Find where the given text appears and provide that cell's center as (x, y) coordinate. 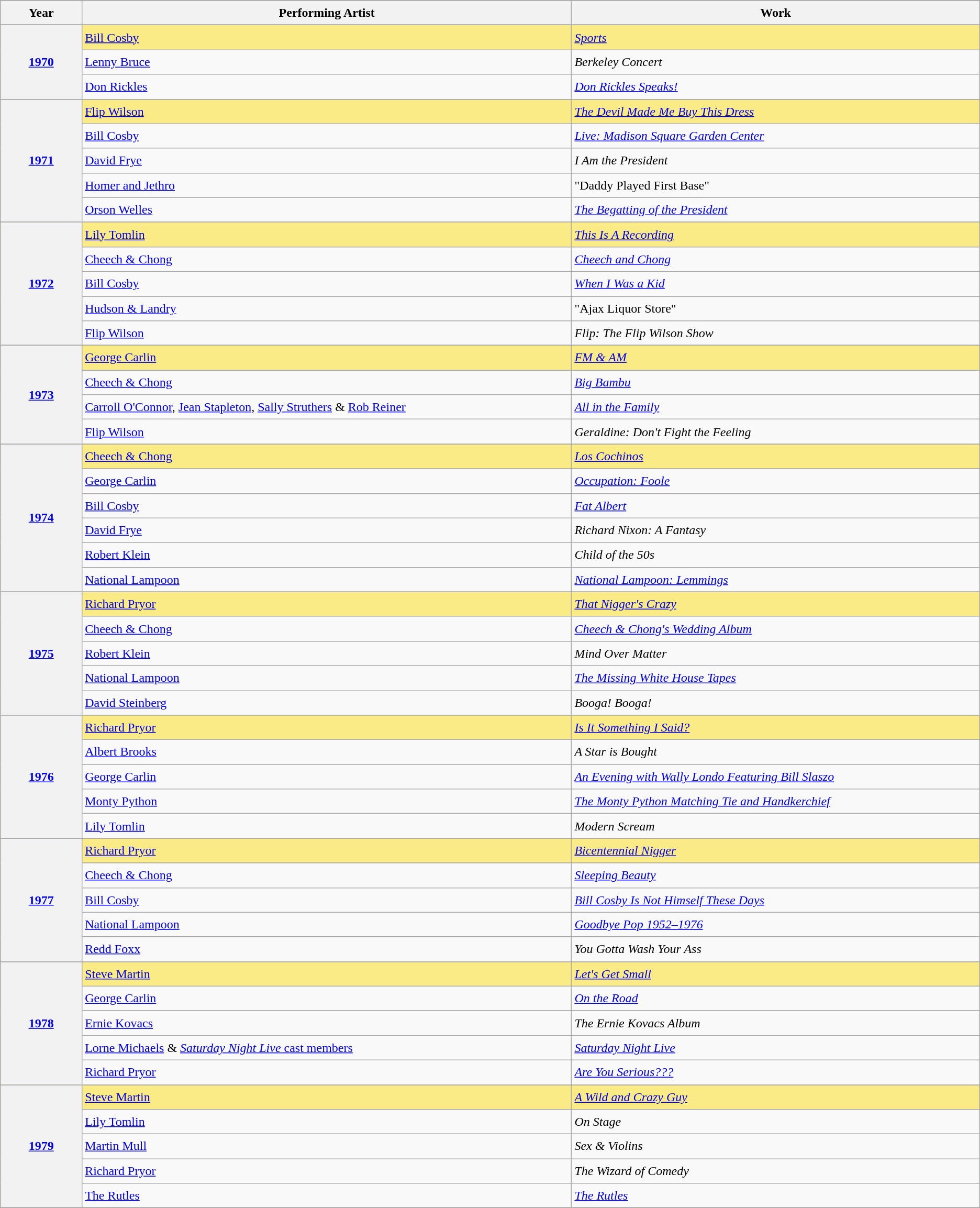
Sex & Violins (776, 1147)
A Wild and Crazy Guy (776, 1098)
Are You Serious??? (776, 1072)
Cheech and Chong (776, 259)
An Evening with Wally Londo Featuring Bill Slaszo (776, 777)
Orson Welles (327, 209)
Monty Python (327, 801)
1970 (41, 62)
The Ernie Kovacs Album (776, 1023)
Year (41, 13)
Redd Foxx (327, 949)
1974 (41, 518)
1976 (41, 777)
Sports (776, 38)
The Wizard of Comedy (776, 1171)
1973 (41, 395)
You Gotta Wash Your Ass (776, 949)
Los Cochinos (776, 457)
Child of the 50s (776, 555)
Goodbye Pop 1952–1976 (776, 925)
Bicentennial Nigger (776, 850)
This Is A Recording (776, 235)
David Steinberg (327, 703)
"Daddy Played First Base" (776, 185)
That Nigger's Crazy (776, 604)
Martin Mull (327, 1147)
1972 (41, 284)
Work (776, 13)
Berkeley Concert (776, 62)
1979 (41, 1147)
1977 (41, 900)
When I Was a Kid (776, 284)
Lenny Bruce (327, 62)
Sleeping Beauty (776, 875)
"Ajax Liquor Store" (776, 309)
Bill Cosby Is Not Himself These Days (776, 900)
Hudson & Landry (327, 309)
Fat Albert (776, 506)
Performing Artist (327, 13)
A Star is Bought (776, 752)
The Missing White House Tapes (776, 678)
Is It Something I Said? (776, 728)
1975 (41, 653)
Lorne Michaels & Saturday Night Live cast members (327, 1047)
Mind Over Matter (776, 653)
All in the Family (776, 407)
Ernie Kovacs (327, 1023)
Let's Get Small (776, 974)
Geraldine: Don't Fight the Feeling (776, 431)
Don Rickles Speaks! (776, 87)
Occupation: Foole (776, 481)
The Devil Made Me Buy This Dress (776, 111)
On the Road (776, 998)
On Stage (776, 1122)
Albert Brooks (327, 752)
I Am the President (776, 160)
Richard Nixon: A Fantasy (776, 530)
Big Bambu (776, 382)
Saturday Night Live (776, 1047)
National Lampoon: Lemmings (776, 579)
1971 (41, 160)
The Begatting of the President (776, 209)
Flip: The Flip Wilson Show (776, 333)
Live: Madison Square Garden Center (776, 136)
1978 (41, 1023)
Carroll O'Connor, Jean Stapleton, Sally Struthers & Rob Reiner (327, 407)
Modern Scream (776, 826)
The Monty Python Matching Tie and Handkerchief (776, 801)
FM & AM (776, 358)
Booga! Booga! (776, 703)
Don Rickles (327, 87)
Homer and Jethro (327, 185)
Cheech & Chong's Wedding Album (776, 628)
